Extract the (X, Y) coordinate from the center of the cell holding the provided text.  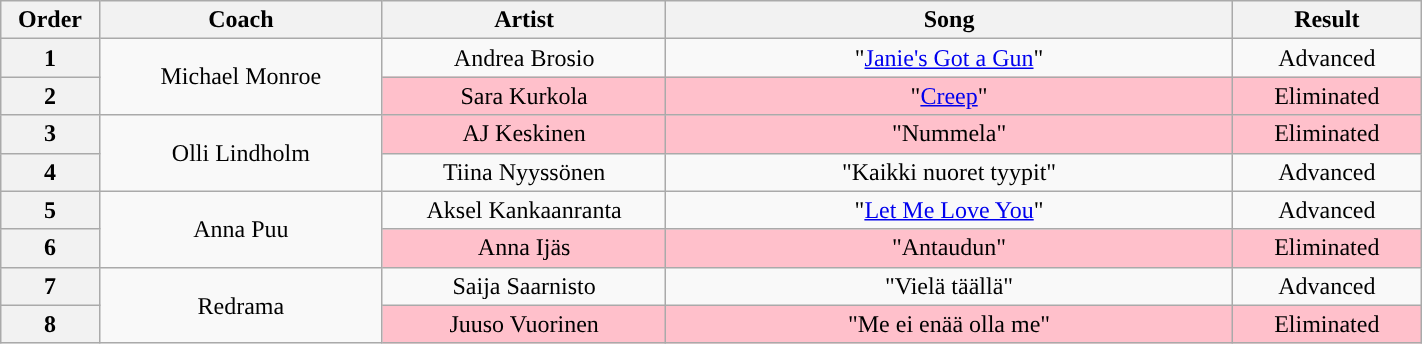
"Janie's Got a Gun" (950, 58)
Tiina Nyyssönen (524, 172)
Song (950, 20)
Juuso Vuorinen (524, 324)
Michael Monroe (240, 77)
2 (50, 96)
Andrea Brosio (524, 58)
Anna Puu (240, 229)
1 (50, 58)
Anna Ijäs (524, 248)
Olli Lindholm (240, 153)
5 (50, 210)
Coach (240, 20)
Sara Kurkola (524, 96)
Aksel Kankaanranta (524, 210)
Saija Saarnisto (524, 286)
"Vielä täällä" (950, 286)
8 (50, 324)
"Let Me Love You" (950, 210)
"Nummela" (950, 134)
"Creep" (950, 96)
6 (50, 248)
Result (1326, 20)
3 (50, 134)
Redrama (240, 305)
"Me ei enää olla me" (950, 324)
AJ Keskinen (524, 134)
Order (50, 20)
"Kaikki nuoret tyypit" (950, 172)
7 (50, 286)
Artist (524, 20)
"Antaudun" (950, 248)
4 (50, 172)
